Search for the cell housing the specified text and yield its (X, Y) center coordinate. 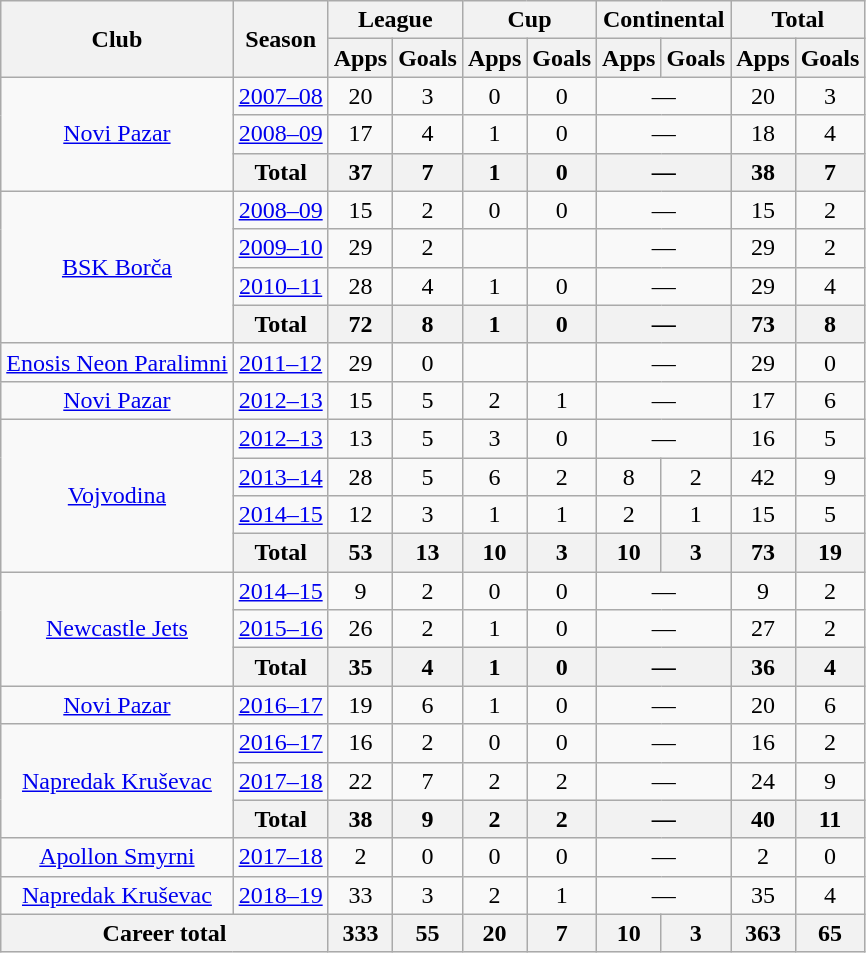
42 (763, 477)
65 (830, 933)
Club (117, 39)
2018–19 (280, 895)
40 (763, 819)
Apollon Smyrni (117, 857)
36 (763, 667)
55 (428, 933)
Continental (664, 20)
Newcastle Jets (117, 629)
11 (830, 819)
363 (763, 933)
Career total (164, 933)
26 (360, 629)
33 (360, 895)
37 (360, 172)
27 (763, 629)
22 (360, 781)
Cup (529, 20)
2011–12 (280, 362)
333 (360, 933)
2007–08 (280, 96)
2010–11 (280, 286)
BSK Borča (117, 267)
2013–14 (280, 477)
72 (360, 324)
Season (280, 39)
League (395, 20)
2015–16 (280, 629)
Vojvodina (117, 495)
24 (763, 781)
2009–10 (280, 248)
12 (360, 515)
18 (763, 134)
53 (360, 553)
Enosis Neon Paralimni (117, 362)
